Output the [X, Y] coordinate of the center of the cell containing the given text.  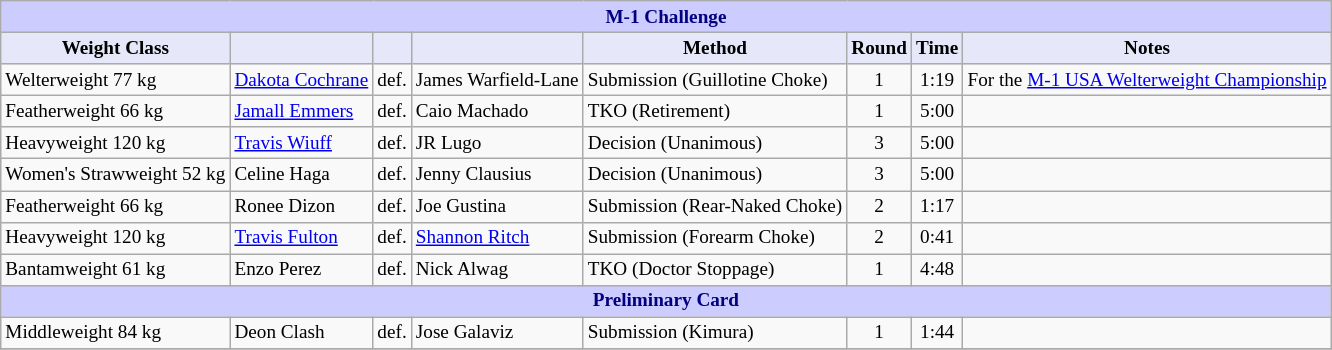
Ronee Dizon [302, 206]
Time [936, 48]
Caio Machado [497, 111]
Jamall Emmers [302, 111]
4:48 [936, 270]
Shannon Ritch [497, 238]
Deon Clash [302, 333]
For the M-1 USA Welterweight Championship [1147, 80]
Jose Galaviz [497, 333]
0:41 [936, 238]
TKO (Retirement) [715, 111]
Joe Gustina [497, 206]
Bantamweight 61 kg [116, 270]
Submission (Guillotine Choke) [715, 80]
Welterweight 77 kg [116, 80]
Nick Alwag [497, 270]
Travis Wiuff [302, 143]
Dakota Cochrane [302, 80]
Submission (Rear-Naked Choke) [715, 206]
Method [715, 48]
Preliminary Card [666, 301]
1:19 [936, 80]
James Warfield-Lane [497, 80]
Jenny Clausius [497, 175]
Middleweight 84 kg [116, 333]
M-1 Challenge [666, 17]
TKO (Doctor Stoppage) [715, 270]
Submission (Forearm Choke) [715, 238]
Submission (Kimura) [715, 333]
Enzo Perez [302, 270]
1:17 [936, 206]
JR Lugo [497, 143]
Travis Fulton [302, 238]
Weight Class [116, 48]
Round [880, 48]
Women's Strawweight 52 kg [116, 175]
1:44 [936, 333]
Notes [1147, 48]
Celine Haga [302, 175]
